Output the [x, y] coordinate of the center of the cell containing the given text.  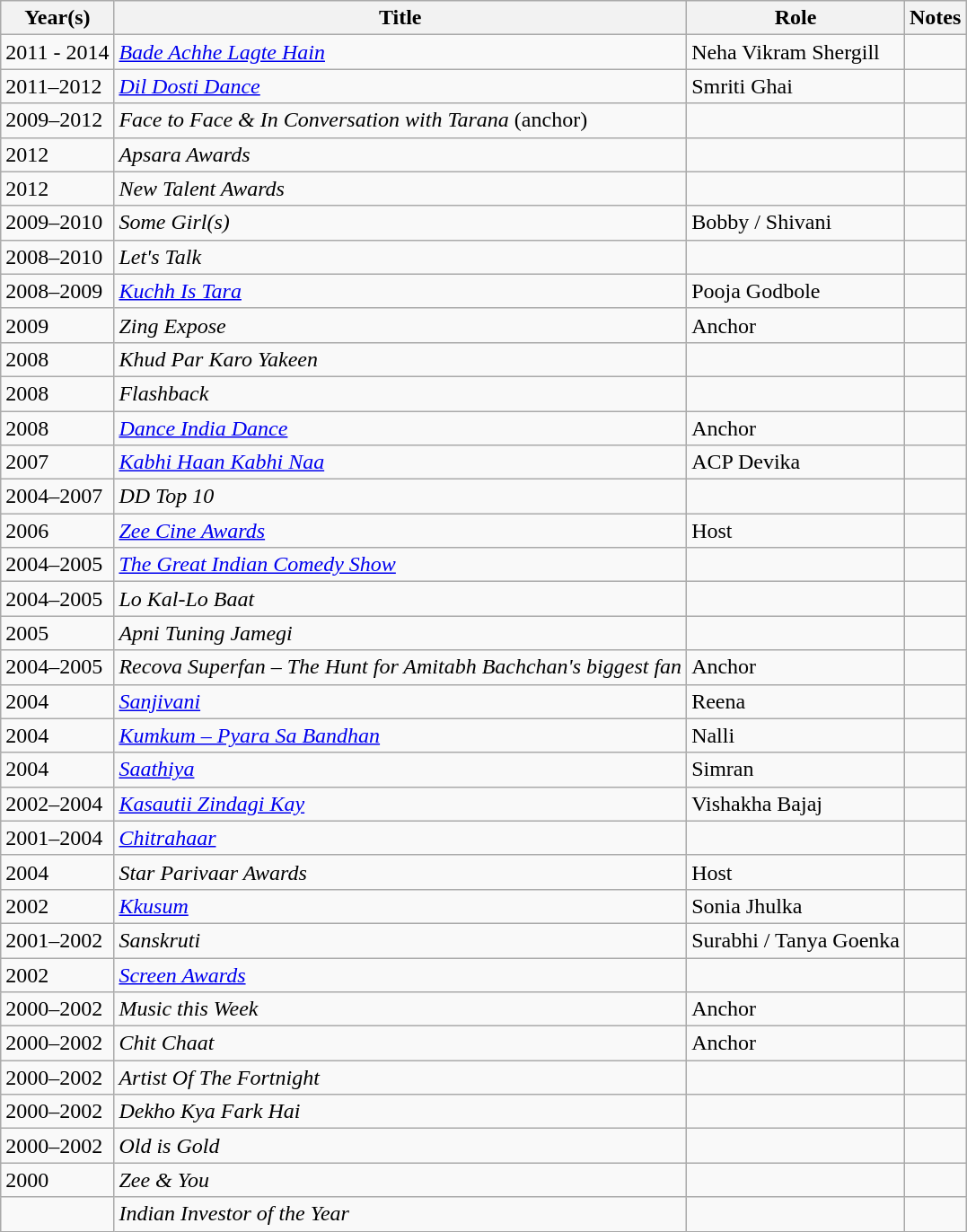
2008–2009 [57, 291]
Old is Gold [400, 1146]
Year(s) [57, 18]
Dekho Kya Fark Hai [400, 1112]
Bobby / Shivani [796, 223]
Flashback [400, 393]
2000 [57, 1180]
DD Top 10 [400, 497]
Let's Talk [400, 257]
Chitrahaar [400, 838]
Zee & You [400, 1180]
2009–2012 [57, 120]
Surabhi / Tanya Goenka [796, 940]
Zee Cine Awards [400, 531]
Artist Of The Fortnight [400, 1078]
2008–2010 [57, 257]
Sanskruti [400, 940]
Kuchh Is Tara [400, 291]
Chit Chaat [400, 1043]
Zing Expose [400, 325]
Sonia Jhulka [796, 906]
Nalli [796, 735]
Bade Achhe Lagte Hain [400, 52]
Khud Par Karo Yakeen [400, 359]
Apsara Awards [400, 154]
Title [400, 18]
Apni Tuning Jamegi [400, 633]
Face to Face & In Conversation with Tarana (anchor) [400, 120]
Vishakha Bajaj [796, 804]
New Talent Awards [400, 189]
Kabhi Haan Kabhi Naa [400, 462]
Kumkum – Pyara Sa Bandhan [400, 735]
2004–2007 [57, 497]
2011–2012 [57, 86]
Kkusum [400, 906]
Kasautii Zindagi Kay [400, 804]
Sanjivani [400, 701]
The Great Indian Comedy Show [400, 565]
2007 [57, 462]
2009 [57, 325]
2005 [57, 633]
Simran [796, 770]
Lo Kal-Lo Baat [400, 599]
2002–2004 [57, 804]
Screen Awards [400, 974]
2006 [57, 531]
2001–2004 [57, 838]
Dance India Dance [400, 428]
Smriti Ghai [796, 86]
Role [796, 18]
Pooja Godbole [796, 291]
Dil Dosti Dance [400, 86]
Saathiya [400, 770]
Recova Superfan – The Hunt for Amitabh Bachchan's biggest fan [400, 667]
Reena [796, 701]
Indian Investor of the Year [400, 1214]
Neha Vikram Shergill [796, 52]
Some Girl(s) [400, 223]
2011 - 2014 [57, 52]
Notes [935, 18]
2001–2002 [57, 940]
Star Parivaar Awards [400, 872]
ACP Devika [796, 462]
Music this Week [400, 1009]
2009–2010 [57, 223]
